Pinpoint the cell where the given text exists, returning its [x, y] midpoint coordinate. 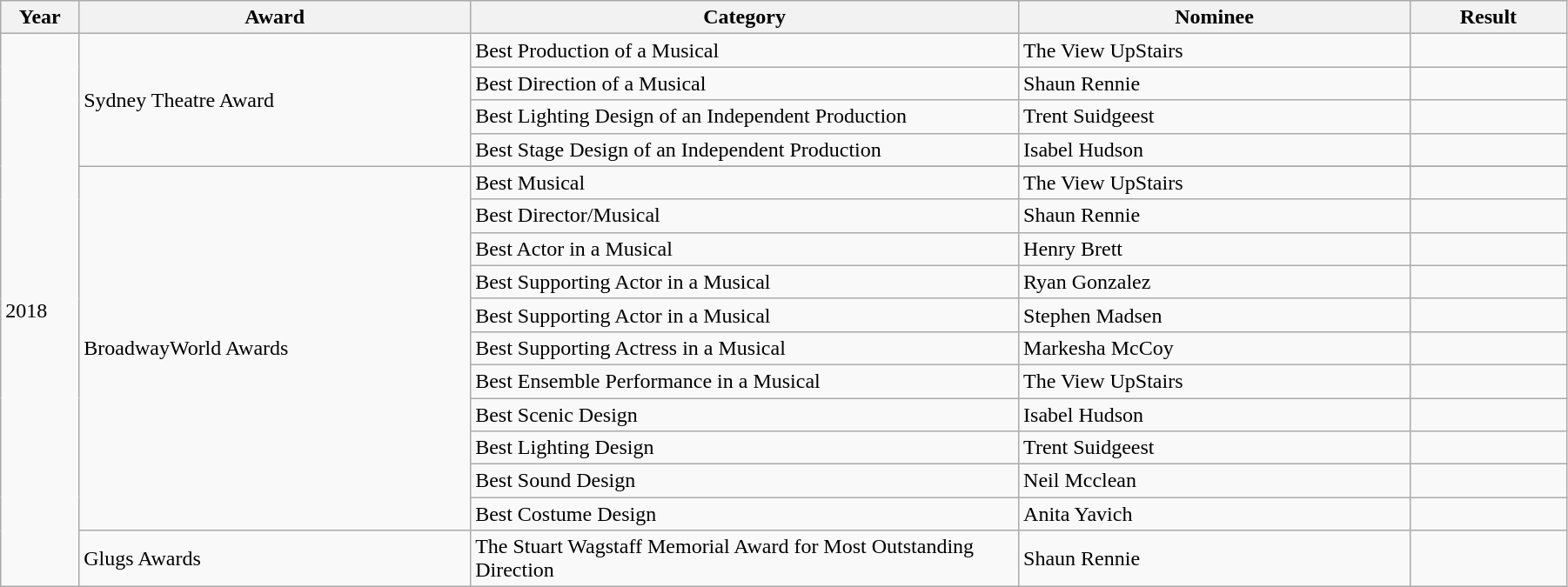
Best Production of a Musical [745, 50]
Nominee [1215, 17]
Best Supporting Actress in a Musical [745, 348]
Best Scenic Design [745, 415]
Neil Mcclean [1215, 481]
Result [1488, 17]
Award [275, 17]
Best Lighting Design of an Independent Production [745, 117]
Best Stage Design of an Independent Production [745, 150]
Year [40, 17]
Sydney Theatre Award [275, 100]
Best Musical [745, 183]
Markesha McCoy [1215, 348]
Glugs Awards [275, 558]
Best Ensemble Performance in a Musical [745, 381]
Category [745, 17]
Ryan Gonzalez [1215, 282]
The Stuart Wagstaff Memorial Award for Most Outstanding Direction [745, 558]
Best Direction of a Musical [745, 83]
Best Sound Design [745, 481]
Best Costume Design [745, 514]
Best Director/Musical [745, 216]
Best Lighting Design [745, 448]
BroadwayWorld Awards [275, 348]
Stephen Madsen [1215, 315]
Best Actor in a Musical [745, 249]
Henry Brett [1215, 249]
2018 [40, 310]
Anita Yavich [1215, 514]
